Return [X, Y] of the center of cell containing provided text 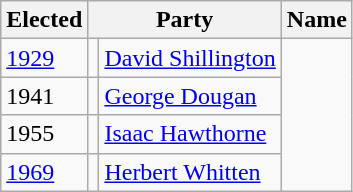
1929 [44, 58]
Party [184, 20]
1969 [44, 172]
David Shillington [190, 58]
1955 [44, 134]
1941 [44, 96]
Herbert Whitten [190, 172]
George Dougan [190, 96]
Elected [44, 20]
Name [316, 20]
Isaac Hawthorne [190, 134]
